Locate the cell with the specified text and output its [X, Y] center coordinate. 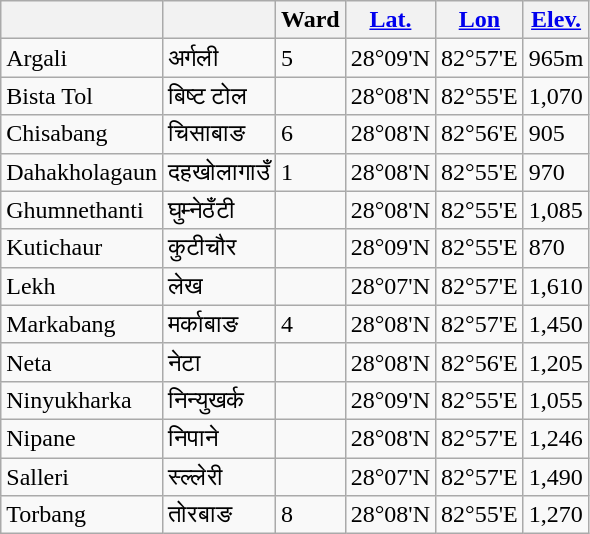
दहखोलागाउँ [218, 172]
नेटा [218, 362]
Lon [480, 20]
1,055 [556, 400]
1,246 [556, 438]
905 [556, 134]
Elev. [556, 20]
Lekh [82, 286]
Argali [82, 58]
बिष्ट टोल [218, 96]
चिसाबाङ [218, 134]
स्ल्लेरी [218, 477]
Ninyukharka [82, 400]
1,085 [556, 210]
Kutichaur [82, 248]
1,450 [556, 324]
Dahakholagaun [82, 172]
970 [556, 172]
1,270 [556, 515]
Torbang [82, 515]
Ward [310, 20]
घुम्नेठँटी [218, 210]
1 [310, 172]
Salleri [82, 477]
Lat. [390, 20]
Bista Tol [82, 96]
Markabang [82, 324]
1,205 [556, 362]
अर्गली [218, 58]
5 [310, 58]
तोरबाङ [218, 515]
4 [310, 324]
Nipane [82, 438]
8 [310, 515]
Chisabang [82, 134]
1,610 [556, 286]
1,070 [556, 96]
मर्काबाङ [218, 324]
Ghumnethanti [82, 210]
Neta [82, 362]
870 [556, 248]
6 [310, 134]
1,490 [556, 477]
कुटीचौर [218, 248]
निपाने [218, 438]
965m [556, 58]
निन्युखर्क [218, 400]
लेख [218, 286]
